Return the (x, y) coordinate for the center point of the cell that contains the specified text.  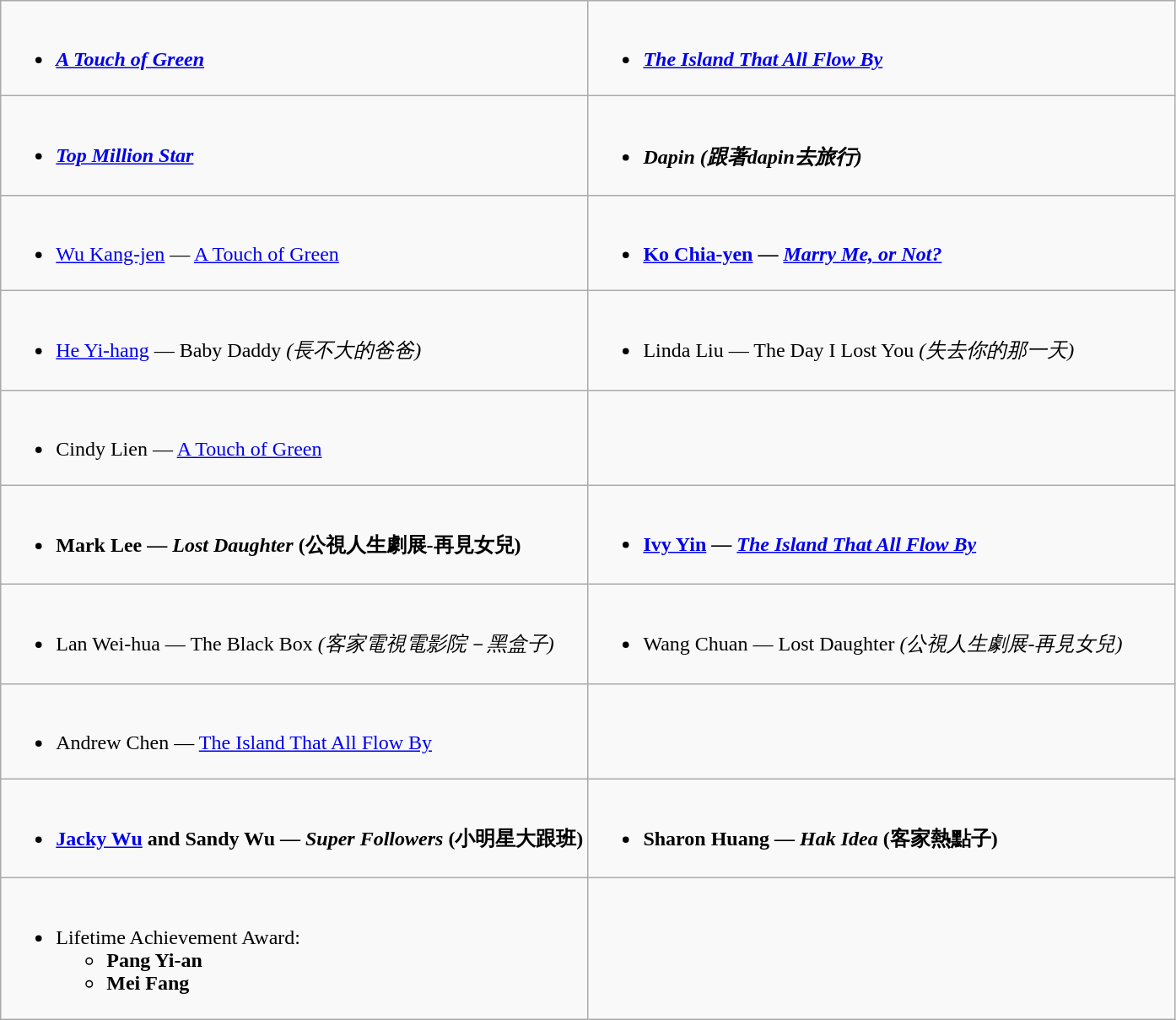
Sharon Huang — Hak Idea (客家熱點子) (882, 828)
Wu Kang-jen — A Touch of Green (294, 243)
Wang Chuan — Lost Daughter (公視人生劇展-再見女兒) (882, 634)
Jacky Wu and Sandy Wu — Super Followers (小明星大跟班) (294, 828)
Ivy Yin — The Island That All Flow By (882, 535)
Cindy Lien — A Touch of Green (294, 437)
Dapin (跟著dapin去旅行) (882, 146)
Linda Liu — The Day I Lost You (失去你的那一天) (882, 340)
Mark Lee — Lost Daughter (公視人生劇展-再見女兒) (294, 535)
Andrew Chen — The Island That All Flow By (294, 731)
Ko Chia-yen — Marry Me, or Not? (882, 243)
The Island That All Flow By (882, 49)
Lan Wei-hua — The Black Box (客家電視電影院－黑盒子) (294, 634)
He Yi-hang — Baby Daddy (長不大的爸爸) (294, 340)
Lifetime Achievement Award:Pang Yi-anMei Fang (294, 948)
A Touch of Green (294, 49)
Top Million Star (294, 146)
